Pinpoint the cell where the given text exists, returning its [X, Y] midpoint coordinate. 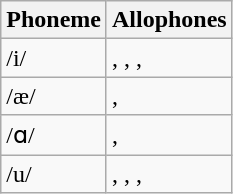
/æ/ [54, 96]
/i/ [54, 58]
/u/ [54, 173]
/ɑ/ [54, 135]
Allophones [169, 20]
Phoneme [54, 20]
